Search for the cell housing the specified text and yield its (x, y) center coordinate. 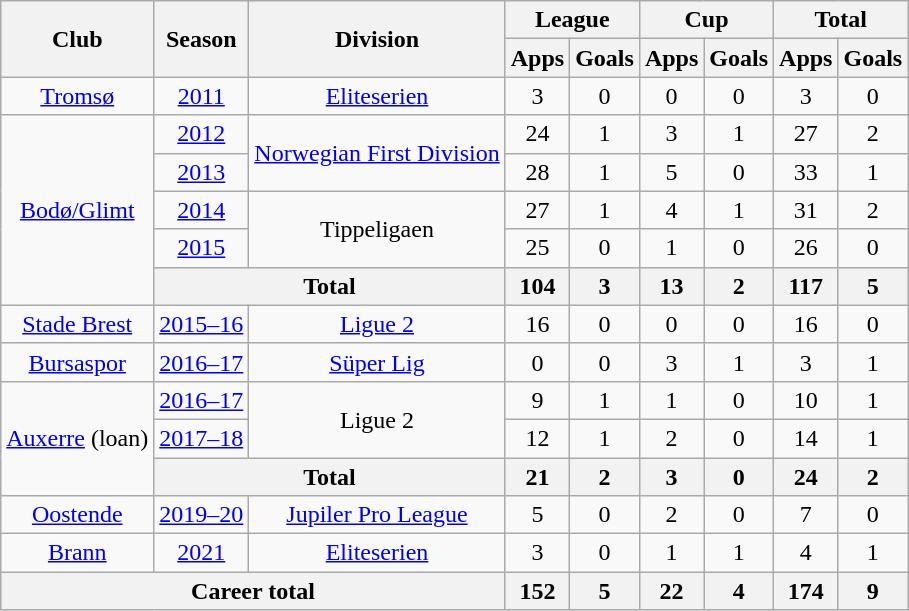
Norwegian First Division (377, 153)
26 (806, 248)
2012 (202, 134)
Oostende (78, 515)
2013 (202, 172)
117 (806, 286)
2019–20 (202, 515)
League (572, 20)
Bursaspor (78, 362)
Tromsø (78, 96)
14 (806, 438)
2021 (202, 553)
Season (202, 39)
Jupiler Pro League (377, 515)
Süper Lig (377, 362)
31 (806, 210)
Brann (78, 553)
Auxerre (loan) (78, 438)
2015–16 (202, 324)
Career total (253, 591)
13 (671, 286)
12 (537, 438)
33 (806, 172)
10 (806, 400)
7 (806, 515)
22 (671, 591)
2011 (202, 96)
2014 (202, 210)
Cup (706, 20)
Bodø/Glimt (78, 210)
28 (537, 172)
25 (537, 248)
2015 (202, 248)
Division (377, 39)
174 (806, 591)
Club (78, 39)
152 (537, 591)
Stade Brest (78, 324)
Tippeligaen (377, 229)
21 (537, 477)
2017–18 (202, 438)
104 (537, 286)
